Scan for the cell matching the given text and deliver its [x, y] coordinate at center. 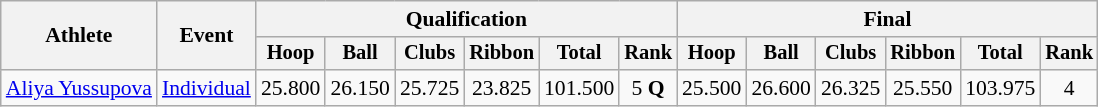
23.825 [502, 88]
25.500 [712, 88]
5 Q [648, 88]
4 [1069, 88]
Athlete [79, 36]
Qualification [466, 19]
25.725 [430, 88]
Aliya Yussupova [79, 88]
Final [888, 19]
103.975 [1000, 88]
26.325 [850, 88]
25.800 [290, 88]
26.150 [360, 88]
25.550 [922, 88]
Event [206, 36]
26.600 [780, 88]
101.500 [579, 88]
Individual [206, 88]
